Return (x, y) of the center of cell containing provided text 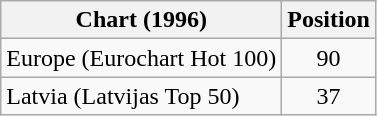
Europe (Eurochart Hot 100) (142, 58)
Position (329, 20)
Chart (1996) (142, 20)
90 (329, 58)
Latvia (Latvijas Top 50) (142, 96)
37 (329, 96)
